Pinpoint the cell where the given text exists, returning its (x, y) midpoint coordinate. 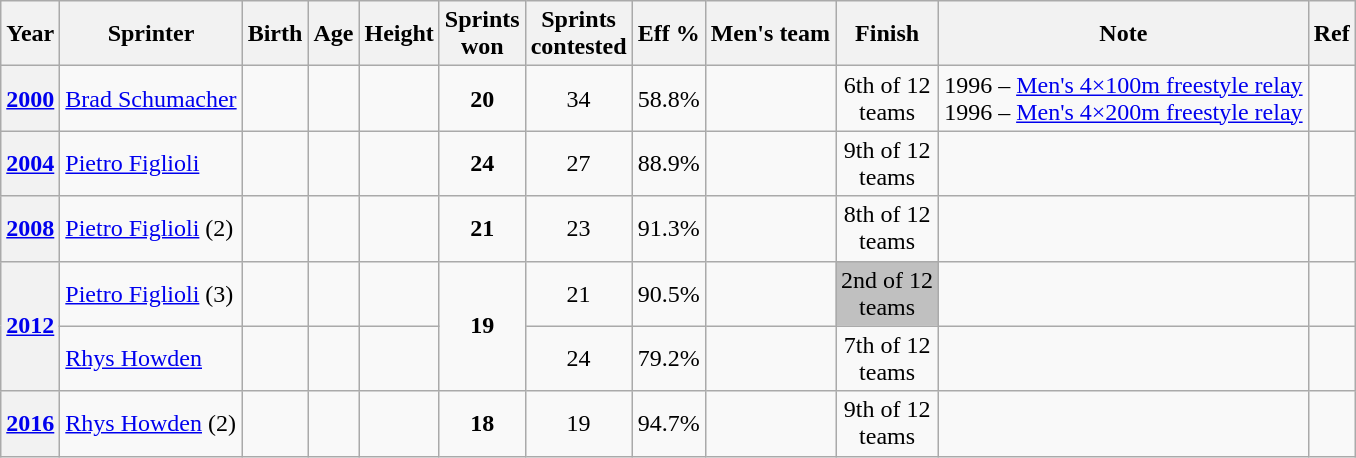
Height (399, 34)
2004 (30, 164)
2008 (30, 228)
Year (30, 34)
58.8% (668, 98)
94.7% (668, 424)
Pietro Figlioli (151, 164)
2nd of 12teams (888, 294)
Eff % (668, 34)
2000 (30, 98)
Sprinter (151, 34)
6th of 12teams (888, 98)
34 (578, 98)
Rhys Howden (2) (151, 424)
Men's team (770, 34)
Sprintswon (482, 34)
27 (578, 164)
90.5% (668, 294)
1996 – Men's 4×100m freestyle relay 1996 – Men's 4×200m freestyle relay (1124, 98)
18 (482, 424)
79.2% (668, 358)
23 (578, 228)
Age (334, 34)
88.9% (668, 164)
Pietro Figlioli (2) (151, 228)
20 (482, 98)
8th of 12teams (888, 228)
7th of 12teams (888, 358)
Note (1124, 34)
2012 (30, 326)
Sprintscontested (578, 34)
Rhys Howden (151, 358)
Brad Schumacher (151, 98)
91.3% (668, 228)
2016 (30, 424)
Birth (275, 34)
Pietro Figlioli (3) (151, 294)
Ref (1332, 34)
Finish (888, 34)
